Pinpoint the cell where the given text exists, returning its [x, y] midpoint coordinate. 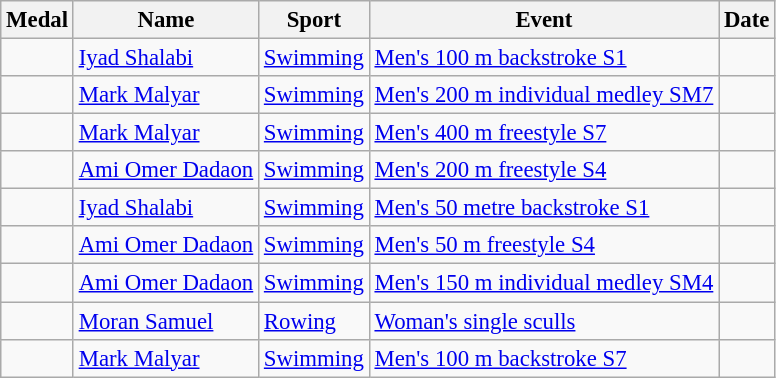
Men's 200 m freestyle S4 [544, 170]
Medal [38, 20]
Name [166, 20]
Men's 100 m backstroke S7 [544, 358]
Men's 50 m freestyle S4 [544, 245]
Men's 100 m backstroke S1 [544, 58]
Date [747, 20]
Men's 400 m freestyle S7 [544, 133]
Rowing [314, 321]
Sport [314, 20]
Woman's single sculls [544, 321]
Men's 50 metre backstroke S1 [544, 208]
Moran Samuel [166, 321]
Men's 150 m individual medley SM4 [544, 283]
Men's 200 m individual medley SM7 [544, 95]
Event [544, 20]
